Determine the [x, y] coordinate at the center of the cell enclosing the given text.  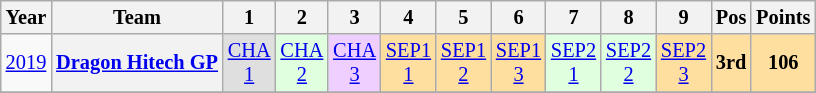
SEP12 [464, 63]
Team [137, 17]
6 [518, 17]
2019 [26, 63]
4 [408, 17]
SEP11 [408, 63]
SEP21 [574, 63]
2 [302, 17]
Dragon Hitech GP [137, 63]
8 [628, 17]
3 [354, 17]
9 [684, 17]
106 [783, 63]
CHA1 [250, 63]
SEP13 [518, 63]
Year [26, 17]
Points [783, 17]
CHA3 [354, 63]
3rd [731, 63]
Pos [731, 17]
SEP23 [684, 63]
5 [464, 17]
SEP22 [628, 63]
7 [574, 17]
1 [250, 17]
CHA2 [302, 63]
